Find where the given text appears and provide that cell's center as [x, y] coordinate. 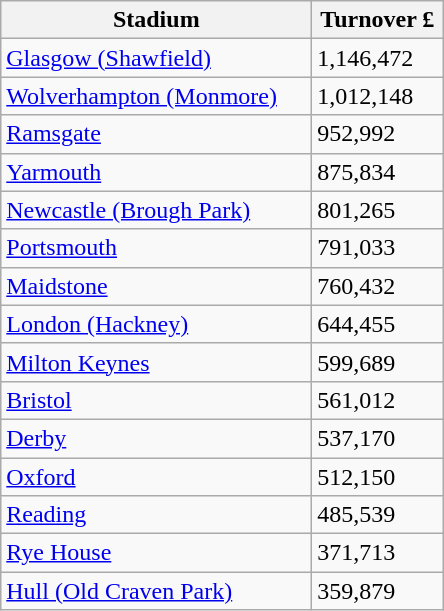
644,455 [378, 324]
Bristol [156, 400]
1,146,472 [378, 58]
Glasgow (Shawfield) [156, 58]
Portsmouth [156, 248]
875,834 [378, 172]
537,170 [378, 438]
1,012,148 [378, 96]
Rye House [156, 553]
Reading [156, 515]
Newcastle (Brough Park) [156, 210]
561,012 [378, 400]
Maidstone [156, 286]
371,713 [378, 553]
Stadium [156, 20]
London (Hackney) [156, 324]
952,992 [378, 134]
Wolverhampton (Monmore) [156, 96]
Turnover £ [378, 20]
Oxford [156, 477]
485,539 [378, 515]
760,432 [378, 286]
Derby [156, 438]
599,689 [378, 362]
Milton Keynes [156, 362]
359,879 [378, 591]
791,033 [378, 248]
Ramsgate [156, 134]
Yarmouth [156, 172]
801,265 [378, 210]
Hull (Old Craven Park) [156, 591]
512,150 [378, 477]
